Capture the cell that displays the provided text and extract its (X, Y) central coordinate. 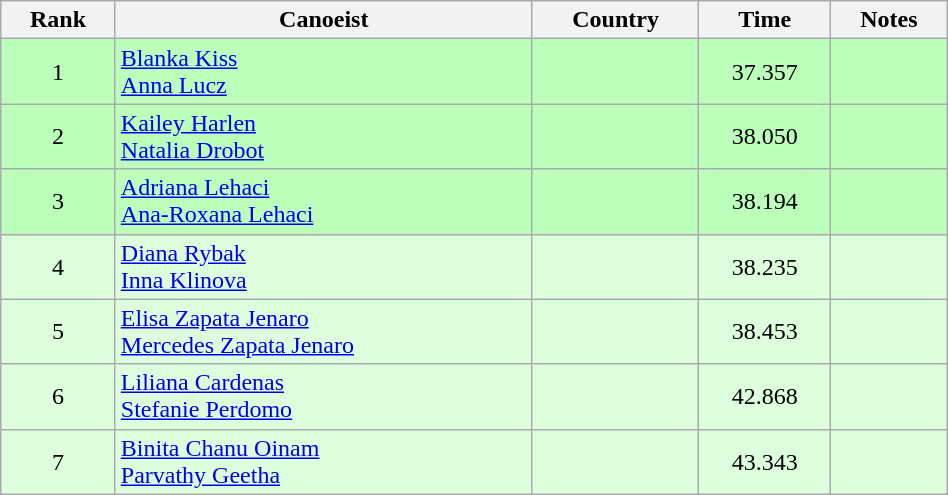
Notes (888, 20)
7 (58, 462)
Blanka KissAnna Lucz (324, 72)
Adriana LehaciAna-Roxana Lehaci (324, 202)
37.357 (765, 72)
Binita Chanu OinamParvathy Geetha (324, 462)
1 (58, 72)
Elisa Zapata JenaroMercedes Zapata Jenaro (324, 332)
43.343 (765, 462)
42.868 (765, 396)
Liliana CardenasStefanie Perdomo (324, 396)
6 (58, 396)
2 (58, 136)
4 (58, 266)
Canoeist (324, 20)
Country (616, 20)
Diana RybakInna Klinova (324, 266)
Time (765, 20)
38.235 (765, 266)
38.050 (765, 136)
38.194 (765, 202)
Kailey HarlenNatalia Drobot (324, 136)
5 (58, 332)
38.453 (765, 332)
3 (58, 202)
Rank (58, 20)
